Scan for the cell matching the given text and deliver its [x, y] coordinate at center. 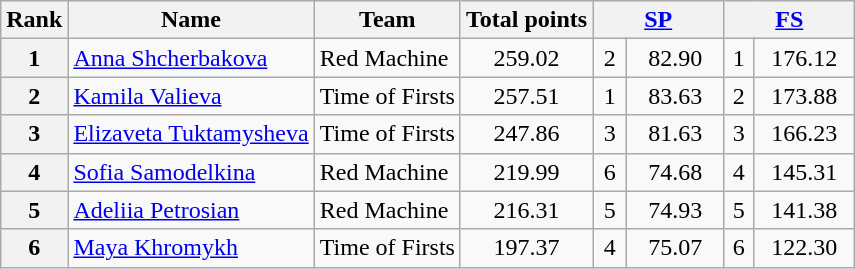
Maya Khromykh [191, 248]
219.99 [526, 172]
166.23 [804, 134]
Elizaveta Tuktamysheva [191, 134]
Team [387, 20]
259.02 [526, 58]
Rank [34, 20]
Anna Shcherbakova [191, 58]
216.31 [526, 210]
74.68 [676, 172]
Name [191, 20]
SP [658, 20]
257.51 [526, 96]
Total points [526, 20]
FS [790, 20]
173.88 [804, 96]
Kamila Valieva [191, 96]
Sofia Samodelkina [191, 172]
247.86 [526, 134]
122.30 [804, 248]
82.90 [676, 58]
145.31 [804, 172]
81.63 [676, 134]
Adeliia Petrosian [191, 210]
74.93 [676, 210]
83.63 [676, 96]
176.12 [804, 58]
197.37 [526, 248]
141.38 [804, 210]
75.07 [676, 248]
